Provide the (X, Y) coordinate of the cell's center where the given text is located.  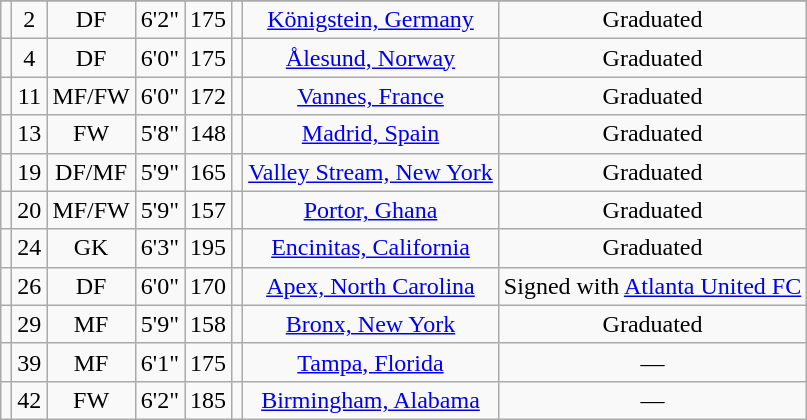
Madrid, Spain (371, 134)
172 (208, 96)
Valley Stream, New York (371, 172)
6'3" (160, 248)
Königstein, Germany (371, 20)
170 (208, 286)
39 (30, 362)
42 (30, 400)
165 (208, 172)
19 (30, 172)
158 (208, 324)
185 (208, 400)
24 (30, 248)
Tampa, Florida (371, 362)
Apex, North Carolina (371, 286)
195 (208, 248)
Vannes, France (371, 96)
157 (208, 210)
6'1" (160, 362)
Signed with Atlanta United FC (652, 286)
13 (30, 134)
26 (30, 286)
148 (208, 134)
Birmingham, Alabama (371, 400)
11 (30, 96)
20 (30, 210)
Ålesund, Norway (371, 58)
2 (30, 20)
4 (30, 58)
Portor, Ghana (371, 210)
GK (91, 248)
Bronx, New York (371, 324)
5'8" (160, 134)
DF/MF (91, 172)
29 (30, 324)
Encinitas, California (371, 248)
